Capture the cell that displays the provided text and extract its [X, Y] central coordinate. 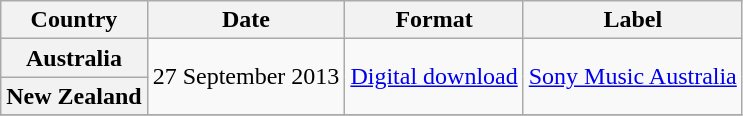
Australia [74, 58]
New Zealand [74, 96]
Sony Music Australia [632, 77]
27 September 2013 [246, 77]
Digital download [434, 77]
Country [74, 20]
Date [246, 20]
Format [434, 20]
Label [632, 20]
